Locate the cell with the specified text and output its (X, Y) center coordinate. 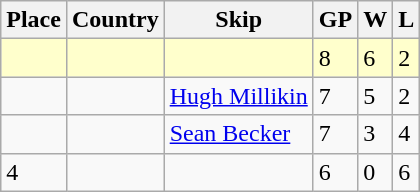
5 (376, 96)
Place (34, 20)
Hugh Millikin (238, 96)
8 (335, 58)
Skip (238, 20)
L (406, 20)
3 (376, 134)
Sean Becker (238, 134)
W (376, 20)
GP (335, 20)
Country (115, 20)
0 (376, 172)
